Scan for the cell matching the given text and deliver its [x, y] coordinate at center. 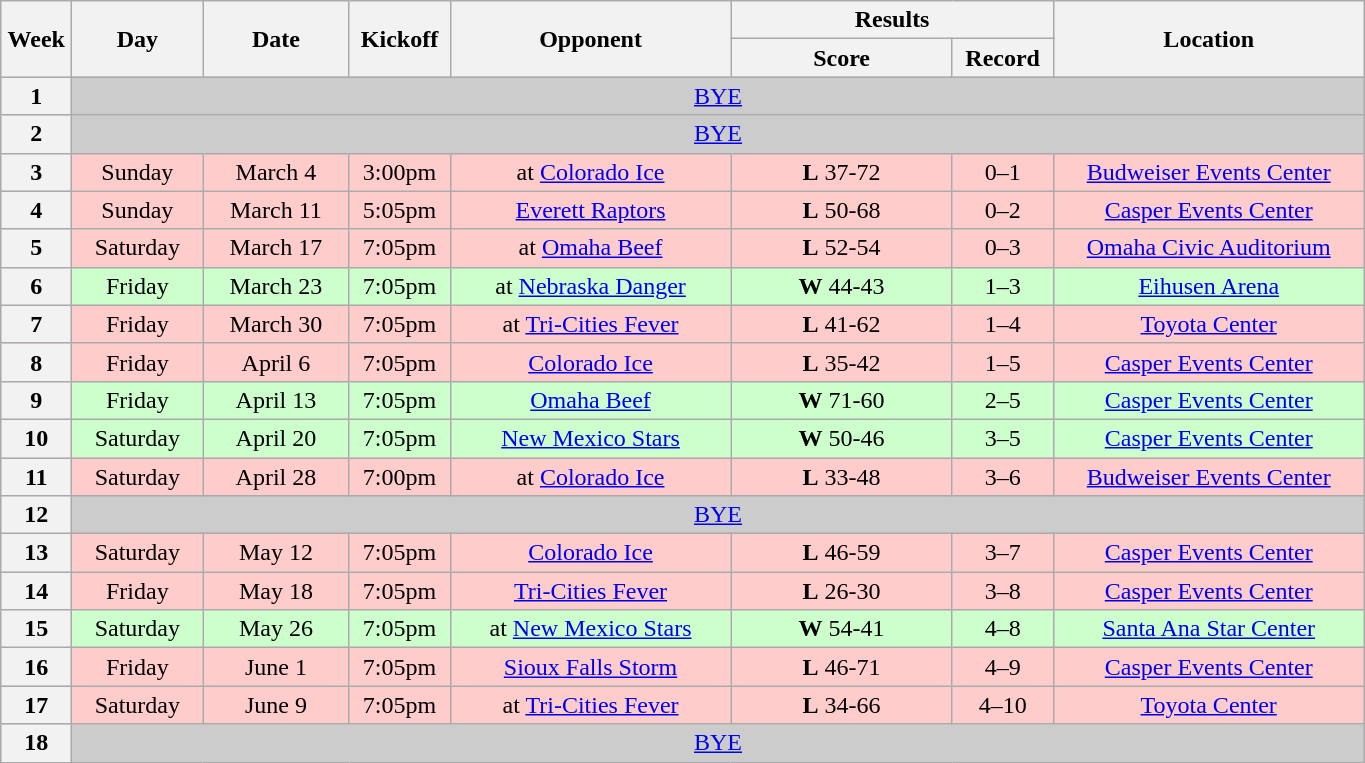
Date [276, 39]
at Omaha Beef [590, 248]
April 28 [276, 477]
16 [36, 667]
7:00pm [400, 477]
at Nebraska Danger [590, 286]
L 33-48 [842, 477]
Opponent [590, 39]
1–3 [1002, 286]
1–5 [1002, 362]
18 [36, 743]
Tri-Cities Fever [590, 591]
April 13 [276, 400]
11 [36, 477]
W 44-43 [842, 286]
L 46-71 [842, 667]
W 54-41 [842, 629]
15 [36, 629]
June 9 [276, 705]
0–3 [1002, 248]
0–1 [1002, 172]
1–4 [1002, 324]
at New Mexico Stars [590, 629]
March 30 [276, 324]
April 20 [276, 438]
4–10 [1002, 705]
Everett Raptors [590, 210]
New Mexico Stars [590, 438]
Record [1002, 58]
May 12 [276, 553]
May 26 [276, 629]
6 [36, 286]
3:00pm [400, 172]
Week [36, 39]
5:05pm [400, 210]
March 11 [276, 210]
9 [36, 400]
3–8 [1002, 591]
W 50-46 [842, 438]
10 [36, 438]
Results [892, 20]
17 [36, 705]
Omaha Civic Auditorium [1208, 248]
3–7 [1002, 553]
W 71-60 [842, 400]
L 37-72 [842, 172]
4–8 [1002, 629]
L 50-68 [842, 210]
3–6 [1002, 477]
Omaha Beef [590, 400]
March 23 [276, 286]
L 26-30 [842, 591]
13 [36, 553]
4 [36, 210]
5 [36, 248]
L 34-66 [842, 705]
Sioux Falls Storm [590, 667]
Location [1208, 39]
Kickoff [400, 39]
3 [36, 172]
June 1 [276, 667]
2–5 [1002, 400]
May 18 [276, 591]
1 [36, 96]
14 [36, 591]
Eihusen Arena [1208, 286]
L 41-62 [842, 324]
April 6 [276, 362]
Santa Ana Star Center [1208, 629]
L 46-59 [842, 553]
Day [138, 39]
Score [842, 58]
8 [36, 362]
L 52-54 [842, 248]
L 35-42 [842, 362]
12 [36, 515]
4–9 [1002, 667]
7 [36, 324]
0–2 [1002, 210]
March 4 [276, 172]
3–5 [1002, 438]
2 [36, 134]
March 17 [276, 248]
